Capture the cell that displays the provided text and extract its [x, y] central coordinate. 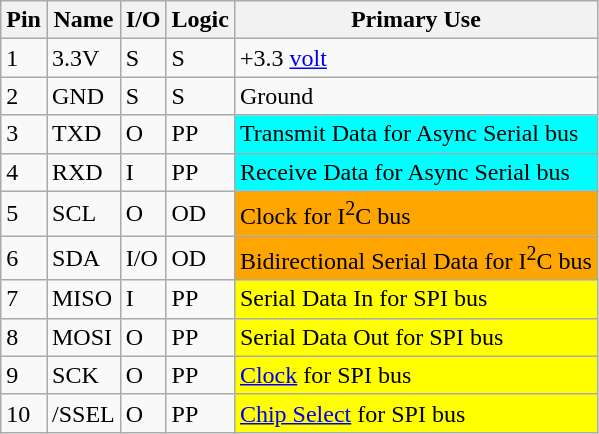
MISO [83, 299]
SDA [83, 258]
Clock for SPI bus [416, 375]
Serial Data In for SPI bus [416, 299]
Ground [416, 96]
3.3V [83, 58]
10 [24, 413]
Pin [24, 20]
Serial Data Out for SPI bus [416, 337]
+3.3 volt [416, 58]
Receive Data for Async Serial bus [416, 172]
/SSEL [83, 413]
Chip Select for SPI bus [416, 413]
RXD [83, 172]
8 [24, 337]
4 [24, 172]
3 [24, 134]
Name [83, 20]
Clock for I2C bus [416, 214]
TXD [83, 134]
2 [24, 96]
9 [24, 375]
Logic [200, 20]
5 [24, 214]
1 [24, 58]
MOSI [83, 337]
SCL [83, 214]
SCK [83, 375]
Bidirectional Serial Data for I2C bus [416, 258]
Primary Use [416, 20]
Transmit Data for Async Serial bus [416, 134]
GND [83, 96]
7 [24, 299]
6 [24, 258]
